From the cell containing the given text, extract its center point as [x, y] coordinate. 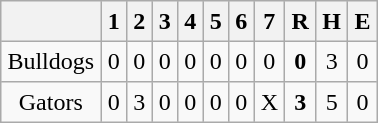
H [332, 21]
2 [139, 21]
1 [114, 21]
Bulldogs [51, 61]
6 [241, 21]
7 [270, 21]
4 [190, 21]
X [270, 102]
R [300, 21]
E [363, 21]
Gators [51, 102]
